Locate the cell with the specified text and output its (X, Y) center coordinate. 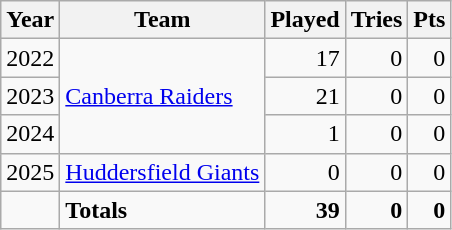
Played (305, 20)
Pts (430, 20)
1 (305, 134)
Totals (162, 210)
Tries (376, 20)
2025 (30, 172)
Year (30, 20)
2022 (30, 58)
Team (162, 20)
2024 (30, 134)
21 (305, 96)
2023 (30, 96)
Huddersfield Giants (162, 172)
39 (305, 210)
Canberra Raiders (162, 96)
17 (305, 58)
